Detect which cell encompasses the target text, then output its [x, y] center coordinate. 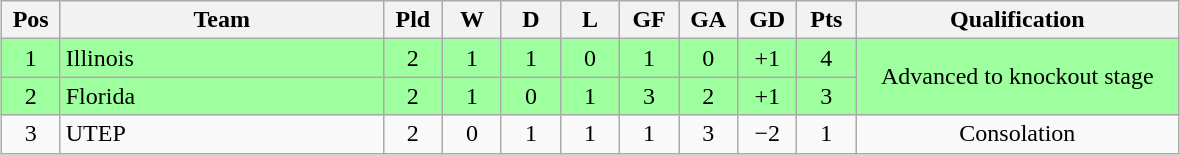
GD [768, 20]
Pld [412, 20]
4 [826, 58]
D [530, 20]
−2 [768, 134]
Consolation [1018, 134]
UTEP [222, 134]
Advanced to knockout stage [1018, 77]
GA [708, 20]
Florida [222, 96]
Qualification [1018, 20]
Team [222, 20]
Pos [30, 20]
GF [650, 20]
Pts [826, 20]
Illinois [222, 58]
L [590, 20]
W [472, 20]
